Return the [x, y] coordinate for the center point of the cell that contains the specified text.  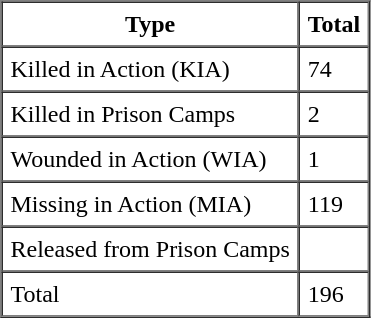
196 [334, 294]
119 [334, 204]
2 [334, 114]
Killed in Prison Camps [150, 114]
74 [334, 68]
Killed in Action (KIA) [150, 68]
Released from Prison Camps [150, 248]
Missing in Action (MIA) [150, 204]
Type [150, 24]
Wounded in Action (WIA) [150, 158]
1 [334, 158]
